Determine the (X, Y) coordinate at the center of the cell enclosing the given text.  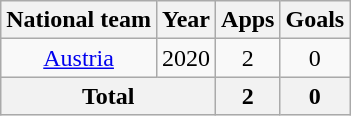
Goals (315, 20)
Total (108, 96)
Austria (79, 58)
Apps (248, 20)
Year (186, 20)
2020 (186, 58)
National team (79, 20)
